Locate the cell with the specified text and output its (x, y) center coordinate. 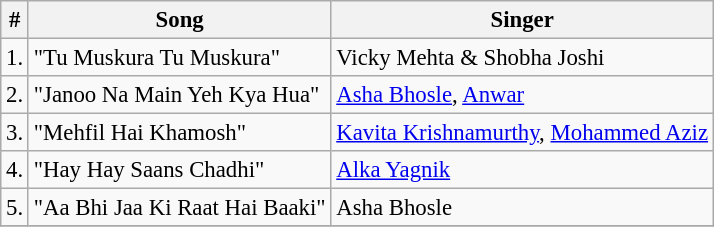
"Janoo Na Main Yeh Kya Hua" (180, 95)
Asha Bhosle (522, 208)
# (15, 20)
Vicky Mehta & Shobha Joshi (522, 58)
3. (15, 133)
Asha Bhosle, Anwar (522, 95)
"Mehfil Hai Khamosh" (180, 133)
"Tu Muskura Tu Muskura" (180, 58)
1. (15, 58)
Singer (522, 20)
"Aa Bhi Jaa Ki Raat Hai Baaki" (180, 208)
4. (15, 170)
Song (180, 20)
2. (15, 95)
5. (15, 208)
Kavita Krishnamurthy, Mohammed Aziz (522, 133)
"Hay Hay Saans Chadhi" (180, 170)
Alka Yagnik (522, 170)
